Detect which cell encompasses the target text, then output its [X, Y] center coordinate. 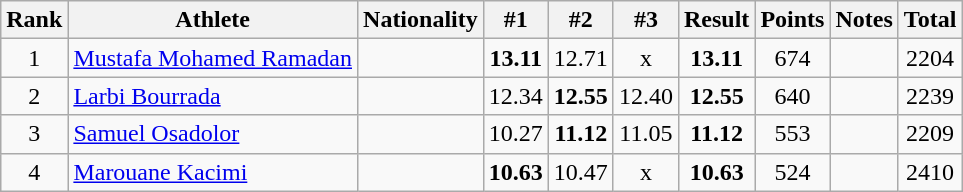
Samuel Osadolor [213, 134]
Points [792, 20]
4 [34, 172]
2204 [930, 58]
2239 [930, 96]
Athlete [213, 20]
10.27 [516, 134]
#3 [646, 20]
12.40 [646, 96]
Result [716, 20]
674 [792, 58]
Marouane Kacimi [213, 172]
3 [34, 134]
Nationality [421, 20]
10.47 [580, 172]
Notes [864, 20]
Larbi Bourrada [213, 96]
Total [930, 20]
12.71 [580, 58]
2410 [930, 172]
524 [792, 172]
12.34 [516, 96]
2209 [930, 134]
Rank [34, 20]
2 [34, 96]
#1 [516, 20]
11.05 [646, 134]
#2 [580, 20]
1 [34, 58]
553 [792, 134]
Mustafa Mohamed Ramadan [213, 58]
640 [792, 96]
